Capture the cell that displays the provided text and extract its [x, y] central coordinate. 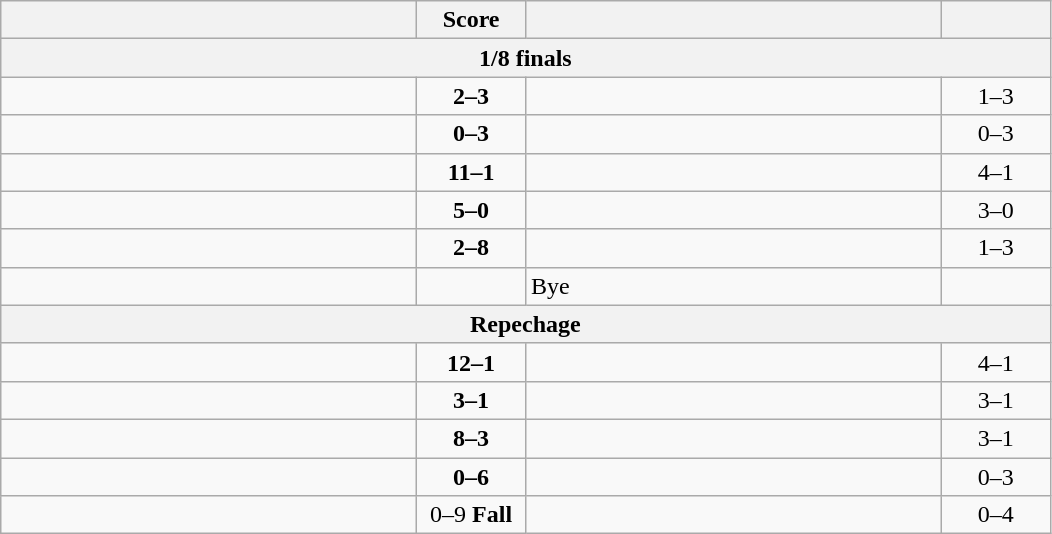
Score [472, 20]
2–8 [472, 248]
5–0 [472, 210]
0–9 Fall [472, 515]
Repechage [526, 324]
2–3 [472, 96]
11–1 [472, 172]
8–3 [472, 438]
0–4 [996, 515]
12–1 [472, 362]
Bye [733, 286]
0–6 [472, 477]
1/8 finals [526, 58]
3–0 [996, 210]
